From the cell containing the given text, extract its center point as [x, y] coordinate. 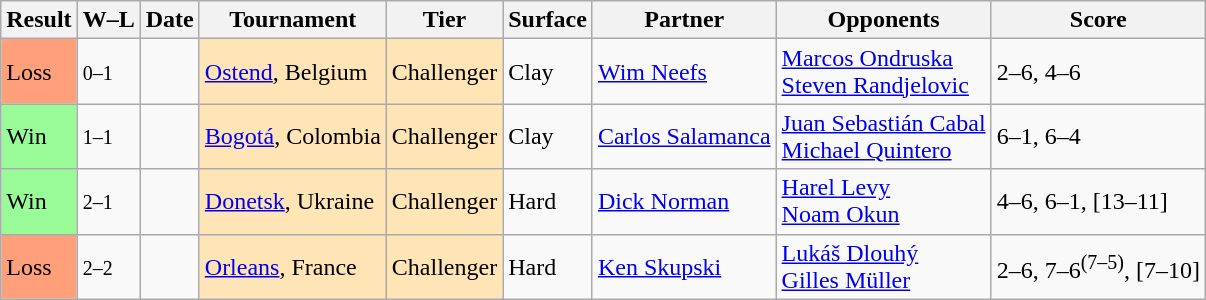
Opponents [884, 20]
Tier [444, 20]
0–1 [108, 72]
Partner [684, 20]
Tournament [292, 20]
Dick Norman [684, 202]
Orleans, France [292, 266]
Marcos Ondruska Steven Randjelovic [884, 72]
Lukáš Dlouhý Gilles Müller [884, 266]
2–2 [108, 266]
Result [39, 20]
1–1 [108, 136]
Surface [548, 20]
2–6, 7–6(7–5), [7–10] [1098, 266]
Ken Skupski [684, 266]
Bogotá, Colombia [292, 136]
Ostend, Belgium [292, 72]
Harel Levy Noam Okun [884, 202]
W–L [108, 20]
Date [170, 20]
2–6, 4–6 [1098, 72]
Donetsk, Ukraine [292, 202]
Juan Sebastián Cabal Michael Quintero [884, 136]
6–1, 6–4 [1098, 136]
Carlos Salamanca [684, 136]
Wim Neefs [684, 72]
2–1 [108, 202]
Score [1098, 20]
4–6, 6–1, [13–11] [1098, 202]
